Identify which cell holds the provided text, then report its [x, y] central coordinate. 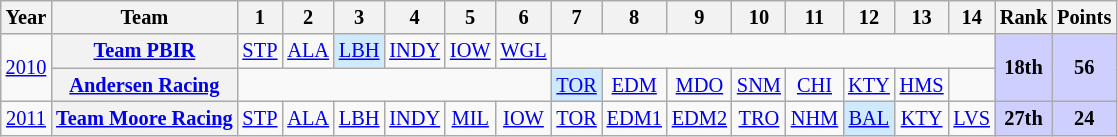
LVS [972, 118]
2011 [26, 118]
4 [414, 17]
TRO [759, 118]
Team Moore Racing [144, 118]
6 [523, 17]
10 [759, 17]
NHM [814, 118]
7 [577, 17]
11 [814, 17]
BAL [869, 118]
WGL [523, 51]
CHI [814, 85]
MDO [700, 85]
HMS [922, 85]
8 [634, 17]
EDM2 [700, 118]
27th [1024, 118]
Andersen Racing [144, 85]
14 [972, 17]
13 [922, 17]
18th [1024, 68]
EDM1 [634, 118]
3 [359, 17]
Team PBIR [144, 51]
Year [26, 17]
5 [470, 17]
9 [700, 17]
12 [869, 17]
MIL [470, 118]
EDM [634, 85]
2010 [26, 68]
24 [1084, 118]
SNM [759, 85]
Points [1084, 17]
Rank [1024, 17]
1 [260, 17]
Team [144, 17]
2 [308, 17]
56 [1084, 68]
